From the cell containing the given text, extract its center point as [x, y] coordinate. 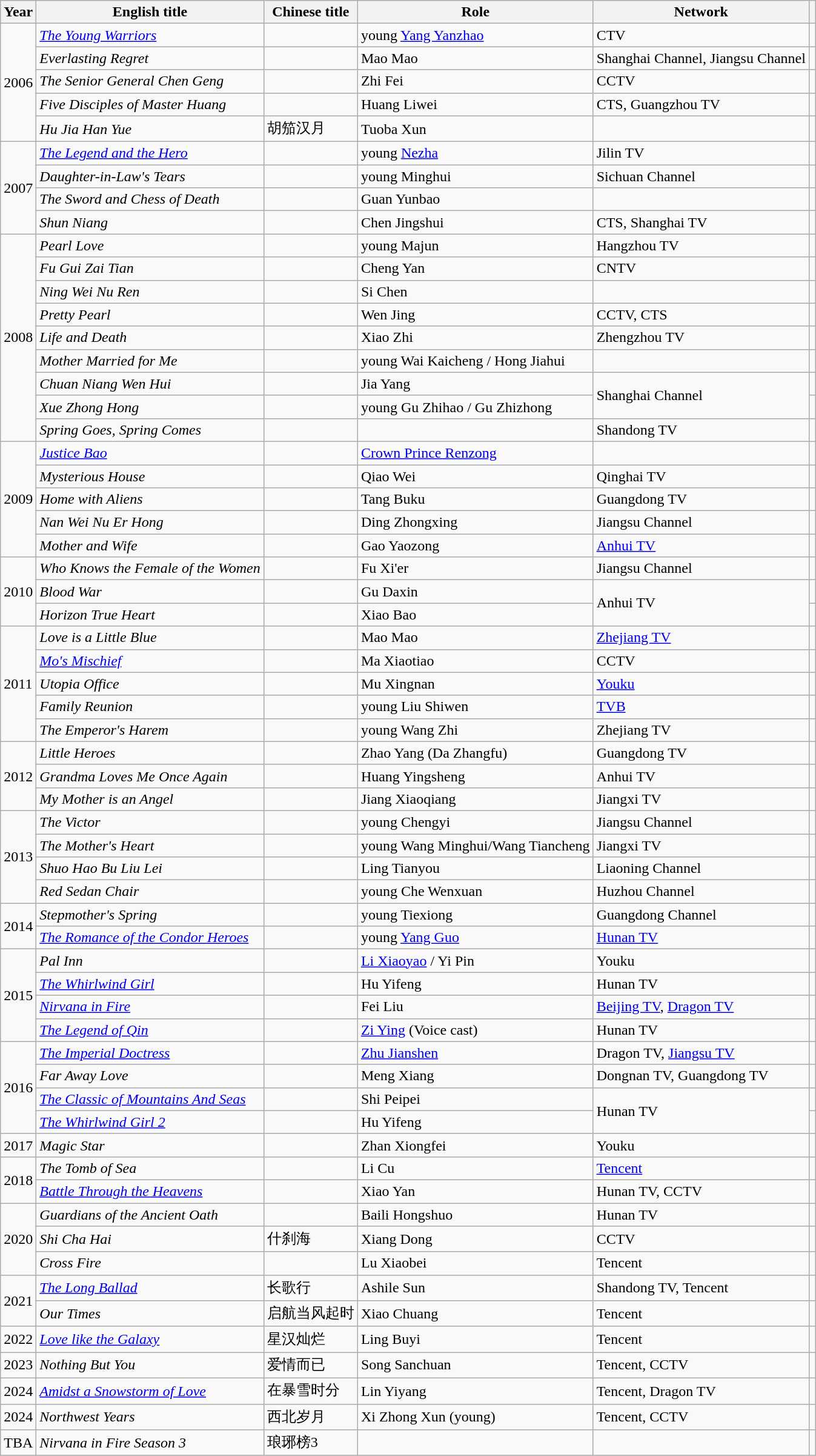
Si Chen [475, 292]
CCTV, CTS [701, 315]
Fei Liu [475, 1007]
The Whirlwind Girl [150, 984]
Shandong TV [701, 430]
Qiao Wei [475, 476]
young Gu Zhihao / Gu Zhizhong [475, 407]
Dongnan TV, Guangdong TV [701, 1076]
Pal Inn [150, 961]
Hangzhou TV [701, 245]
Ma Xiaotiao [475, 661]
Nirvana in Fire Season 3 [150, 1443]
Fu Xi'er [475, 569]
Ding Zhongxing [475, 523]
Jiang Xiaoqiang [475, 799]
Zhu Jianshen [475, 1053]
2021 [18, 1301]
Battle Through the Heavens [150, 1191]
Huang Liwei [475, 104]
Our Times [150, 1314]
2017 [18, 1145]
CTS, Shanghai TV [701, 222]
Cheng Yan [475, 269]
Ashile Sun [475, 1287]
The Classic of Mountains And Seas [150, 1099]
Xi Zhong Xun (young) [475, 1417]
Guardians of the Ancient Oath [150, 1214]
Zhan Xiongfei [475, 1145]
Horizon True Heart [150, 615]
young Chengyi [475, 822]
Role [475, 12]
Shanghai Channel [701, 395]
西北岁月 [310, 1417]
2013 [18, 857]
Justice Bao [150, 453]
2011 [18, 684]
Qinghai TV [701, 476]
Zhi Fei [475, 81]
Far Away Love [150, 1076]
Baili Hongshuo [475, 1214]
Song Sanchuan [475, 1365]
2022 [18, 1340]
The Senior General Chen Geng [150, 81]
young Che Wenxuan [475, 892]
TVB [701, 707]
The Long Ballad [150, 1287]
Mo's Mischief [150, 661]
young Wang Zhi [475, 730]
young Wang Minghui/Wang Tiancheng [475, 846]
young Yang Yanzhao [475, 35]
Chen Jingshui [475, 222]
Love is a Little Blue [150, 638]
Sichuan Channel [701, 176]
什刹海 [310, 1239]
Huang Yingsheng [475, 776]
The Tomb of Sea [150, 1168]
CNTV [701, 269]
Red Sedan Chair [150, 892]
The Sword and Chess of Death [150, 199]
Network [701, 12]
Daughter-in-Law's Tears [150, 176]
My Mother is an Angel [150, 799]
Zi Ying (Voice cast) [475, 1030]
TBA [18, 1443]
The Emperor's Harem [150, 730]
Mysterious House [150, 476]
The Mother's Heart [150, 846]
爱情而已 [310, 1365]
Northwest Years [150, 1417]
Chinese title [310, 12]
Home with Aliens [150, 499]
Li Cu [475, 1168]
The Legend of Qin [150, 1030]
young Tiexiong [475, 915]
Pretty Pearl [150, 315]
Meng Xiang [475, 1076]
Xiao Bao [475, 615]
The Victor [150, 822]
Chuan Niang Wen Hui [150, 384]
Huzhou Channel [701, 892]
Crown Prince Renzong [475, 453]
Mother and Wife [150, 546]
Amidst a Snowstorm of Love [150, 1391]
Spring Goes, Spring Comes [150, 430]
Who Knows the Female of the Women [150, 569]
young Wai Kaicheng / Hong Jiahui [475, 361]
2018 [18, 1180]
Year [18, 12]
Hunan TV, CCTV [701, 1191]
Guangdong Channel [701, 915]
Dragon TV, Jiangsu TV [701, 1053]
Life and Death [150, 338]
The Whirlwind Girl 2 [150, 1122]
Li Xiaoyao / Yi Pin [475, 961]
启航当风起时 [310, 1314]
Little Heroes [150, 753]
Xiao Chuang [475, 1314]
The Imperial Doctress [150, 1053]
Guan Yunbao [475, 199]
CTV [701, 35]
Tang Buku [475, 499]
Liaoning Channel [701, 869]
在暴雪时分 [310, 1391]
Xiao Zhi [475, 338]
Shanghai Channel, Jiangsu Channel [701, 58]
Magic Star [150, 1145]
Nirvana in Fire [150, 1007]
2012 [18, 776]
Gao Yaozong [475, 546]
Xue Zhong Hong [150, 407]
Jilin TV [701, 153]
young Majun [475, 245]
Utopia Office [150, 684]
星汉灿烂 [310, 1340]
Nan Wei Nu Er Hong [150, 523]
Shun Niang [150, 222]
2015 [18, 995]
The Romance of the Condor Heroes [150, 938]
2023 [18, 1365]
Mu Xingnan [475, 684]
Five Disciples of Master Huang [150, 104]
2008 [18, 338]
Tencent, Dragon TV [701, 1391]
Grandma Loves Me Once Again [150, 776]
Stepmother's Spring [150, 915]
The Legend and the Hero [150, 153]
CTS, Guangzhou TV [701, 104]
Ling Tianyou [475, 869]
长歌行 [310, 1287]
Shuo Hao Bu Liu Lei [150, 869]
Wen Jing [475, 315]
Gu Daxin [475, 592]
Ning Wei Nu Ren [150, 292]
Hu Jia Han Yue [150, 129]
Lu Xiaobei [475, 1263]
Beijing TV, Dragon TV [701, 1007]
Xiang Dong [475, 1239]
Shandong TV, Tencent [701, 1287]
young Yang Guo [475, 938]
Ling Buyi [475, 1340]
young Nezha [475, 153]
English title [150, 12]
young Minghui [475, 176]
Jia Yang [475, 384]
Xiao Yan [475, 1191]
2014 [18, 926]
Lin Yiyang [475, 1391]
Shi Peipei [475, 1099]
2006 [18, 82]
Blood War [150, 592]
2007 [18, 188]
Pearl Love [150, 245]
2020 [18, 1239]
Shi Cha Hai [150, 1239]
Tuoba Xun [475, 129]
Everlasting Regret [150, 58]
Fu Gui Zai Tian [150, 269]
琅琊榜3 [310, 1443]
2009 [18, 499]
Love like the Galaxy [150, 1340]
2016 [18, 1087]
胡笳汉月 [310, 129]
Zhengzhou TV [701, 338]
Nothing But You [150, 1365]
young Liu Shiwen [475, 707]
Cross Fire [150, 1263]
Mother Married for Me [150, 361]
The Young Warriors [150, 35]
Family Reunion [150, 707]
2010 [18, 592]
Zhao Yang (Da Zhangfu) [475, 753]
